Locate the cell with the specified text and output its (X, Y) center coordinate. 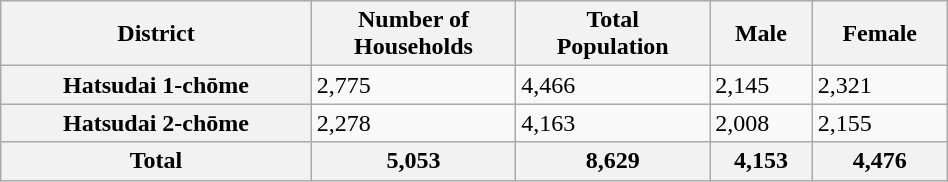
2,278 (413, 123)
Total (156, 161)
Number ofHouseholds (413, 34)
4,163 (613, 123)
2,321 (880, 85)
4,466 (613, 85)
2,775 (413, 85)
8,629 (613, 161)
Female (880, 34)
Hatsudai 1-chōme (156, 85)
Hatsudai 2-chōme (156, 123)
4,153 (762, 161)
TotalPopulation (613, 34)
Male (762, 34)
2,008 (762, 123)
2,155 (880, 123)
District (156, 34)
5,053 (413, 161)
2,145 (762, 85)
4,476 (880, 161)
